Output the [X, Y] coordinate of the center of the cell containing the given text.  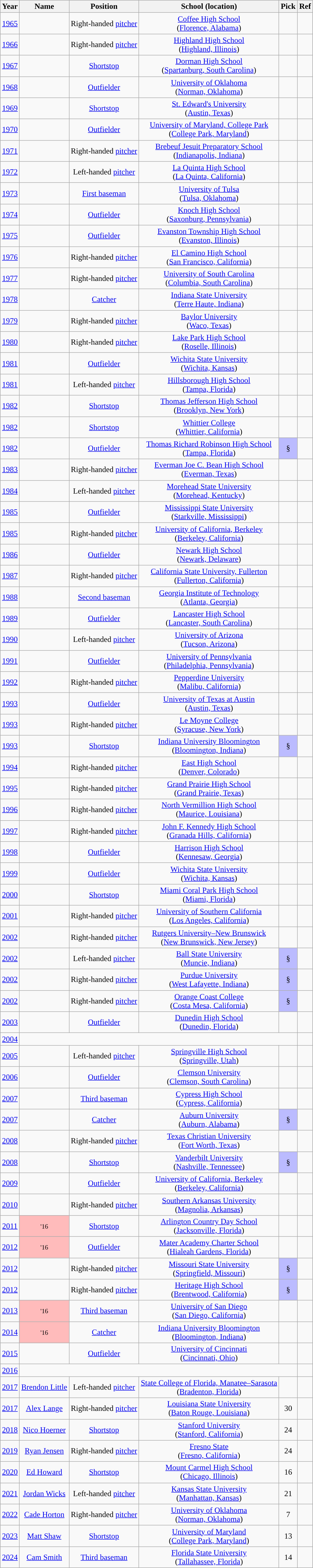
Arlington Country Day School(Jacksonville, Florida) [209, 1226]
13 [288, 1536]
14 [288, 1557]
Thomas Jefferson High School(Brooklyn, New York) [209, 406]
1998 [10, 852]
Le Moyne College(Syracuse, New York) [209, 725]
Mount Carmel High School(Chicago, Illinois) [209, 1472]
St. Edward's University(Austin, Texas) [209, 108]
1989 [10, 619]
Everman Joe C. Bean High School(Everman, Texas) [209, 470]
Ryan Jensen [44, 1451]
2015 [10, 1354]
Position [104, 7]
Indiana State University(Terre Haute, Indiana) [209, 300]
1977 [10, 278]
2001 [10, 916]
Name [44, 7]
Coffee High School(Florence, Alabama) [209, 24]
1969 [10, 108]
Whittier College(Whittier, California) [209, 427]
University of Southern California(Los Angeles, California) [209, 916]
Nico Hoerner [44, 1429]
1978 [10, 300]
Ed Howard [44, 1472]
Brebeuf Jesuit Preparatory School(Indianapolis, Indiana) [209, 151]
University of Tulsa(Tulsa, Oklahoma) [209, 193]
2016 [10, 1370]
Missouri State University(Springfield, Missouri) [209, 1268]
21 [288, 1494]
1965 [10, 24]
Cam Smith [44, 1557]
Miami Coral Park High School(Miami, Florida) [209, 894]
Evanston Township High School(Evanston, Illinois) [209, 236]
Louisiana State University(Baton Rouge, Louisiana) [209, 1409]
Dorman High School(Spartanburg, South Carolina) [209, 66]
Harrison High School(Kennesaw, Georgia) [209, 852]
1968 [10, 87]
1970 [10, 129]
Brendon Little [44, 1387]
2018 [10, 1429]
Southern Arkansas University(Magnolia, Arkansas) [209, 1205]
School (location) [209, 7]
1999 [10, 874]
2013 [10, 1311]
1994 [10, 767]
1988 [10, 597]
Year [10, 7]
1996 [10, 809]
Hillsborough High School(Tampa, Florida) [209, 385]
Purdue University(West Lafayette, Indiana) [209, 980]
Knoch High School(Saxonburg, Pennsylvania) [209, 214]
1972 [10, 172]
1992 [10, 682]
2019 [10, 1451]
State College of Florida, Manatee–Sarasota(Bradenton, Florida) [209, 1387]
Matt Shaw [44, 1536]
Lancaster High School(Lancaster, South Carolina) [209, 619]
Texas Christian University(Fort Worth, Texas) [209, 1141]
Pepperdine University(Malibu, California) [209, 682]
Alex Lange [44, 1409]
2003 [10, 1022]
2023 [10, 1536]
1997 [10, 831]
Georgia Institute of Technology(Atlanta, Georgia) [209, 597]
2009 [10, 1183]
7 [288, 1514]
Highland High School(Highland, Illinois) [209, 44]
16 [288, 1472]
University of Cincinnati(Cincinnati, Ohio) [209, 1354]
Rutgers University–New Brunswick(New Brunswick, New Jersey) [209, 937]
Newark High School(Newark, Delaware) [209, 555]
Ref [305, 7]
Kansas State University(Manhattan, Kansas) [209, 1494]
2010 [10, 1205]
Lake Park High School(Roselle, Illinois) [209, 342]
Ball State University(Muncie, Indiana) [209, 958]
Mississippi State University(Starkville, Mississippi) [209, 512]
California State University, Fullerton(Fullerton, California) [209, 576]
1987 [10, 576]
Mater Academy Charter School(Hialeah Gardens, Florida) [209, 1247]
University of Maryland, College Park(College Park, Maryland) [209, 129]
1986 [10, 555]
2004 [10, 1039]
2014 [10, 1332]
University of Arizona(Tucson, Arizona) [209, 640]
Florida State University(Tallahassee, Florida) [209, 1557]
1983 [10, 470]
2006 [10, 1077]
El Camino High School(San Francisco, California) [209, 257]
University of South Carolina(Columbia, South Carolina) [209, 278]
1976 [10, 257]
1967 [10, 66]
Cypress High School(Cypress, California) [209, 1098]
North Vermillion High School(Maurice, Louisiana) [209, 809]
Baylor University(Waco, Texas) [209, 321]
2021 [10, 1494]
1995 [10, 789]
Auburn University(Auburn, Alabama) [209, 1120]
2024 [10, 1557]
1991 [10, 661]
Fresno State(Fresno, California) [209, 1451]
1975 [10, 236]
30 [288, 1409]
Heritage High School(Brentwood, California) [209, 1290]
University of Maryland(College Park, Maryland) [209, 1536]
Pick [288, 7]
University of Pennsylvania(Philadelphia, Pennsylvania) [209, 661]
1979 [10, 321]
1973 [10, 193]
La Quinta High School(La Quinta, California) [209, 172]
John F. Kennedy High School(Granada Hills, California) [209, 831]
Clemson University(Clemson, South Carolina) [209, 1077]
University of San Diego(San Diego, California) [209, 1311]
2000 [10, 894]
First baseman [104, 193]
Second baseman [104, 597]
Jordan Wicks [44, 1494]
1980 [10, 342]
1966 [10, 44]
Morehead State University(Morehead, Kentucky) [209, 491]
1974 [10, 214]
1971 [10, 151]
Springville High School(Springville, Utah) [209, 1056]
Vanderbilt University(Nashville, Tennessee) [209, 1162]
2020 [10, 1472]
2011 [10, 1226]
Grand Prairie High School(Grand Prairie, Texas) [209, 789]
Thomas Richard Robinson High School(Tampa, Florida) [209, 448]
1984 [10, 491]
2005 [10, 1056]
2022 [10, 1514]
1990 [10, 640]
East High School(Denver, Colorado) [209, 767]
Cade Horton [44, 1514]
Stanford University(Stanford, California) [209, 1429]
Orange Coast College(Costa Mesa, California) [209, 1001]
University of Texas at Austin(Austin, Texas) [209, 704]
Dunedin High School(Dunedin, Florida) [209, 1022]
